Determine the [X, Y] coordinate at the center of the cell enclosing the given text.  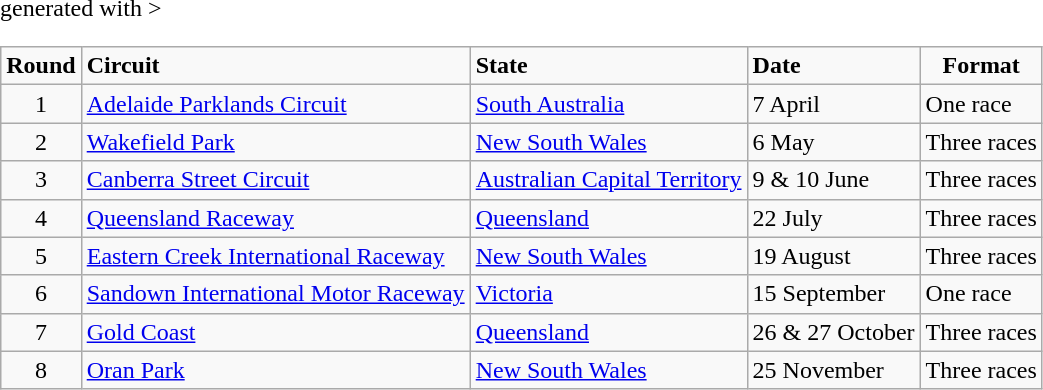
5 [41, 256]
6 [41, 294]
7 April [834, 104]
15 September [834, 294]
Canberra Street Circuit [276, 180]
22 July [834, 218]
State [608, 66]
Eastern Creek International Raceway [276, 256]
19 August [834, 256]
1 [41, 104]
26 & 27 October [834, 332]
Victoria [608, 294]
25 November [834, 370]
9 & 10 June [834, 180]
7 [41, 332]
8 [41, 370]
Date [834, 66]
Circuit [276, 66]
3 [41, 180]
Adelaide Parklands Circuit [276, 104]
Format [981, 66]
Sandown International Motor Raceway [276, 294]
Wakefield Park [276, 142]
Queensland Raceway [276, 218]
2 [41, 142]
4 [41, 218]
Oran Park [276, 370]
Australian Capital Territory [608, 180]
Gold Coast [276, 332]
Round [41, 66]
South Australia [608, 104]
6 May [834, 142]
